Return the (x, y) coordinate for the center point of the cell that contains the specified text.  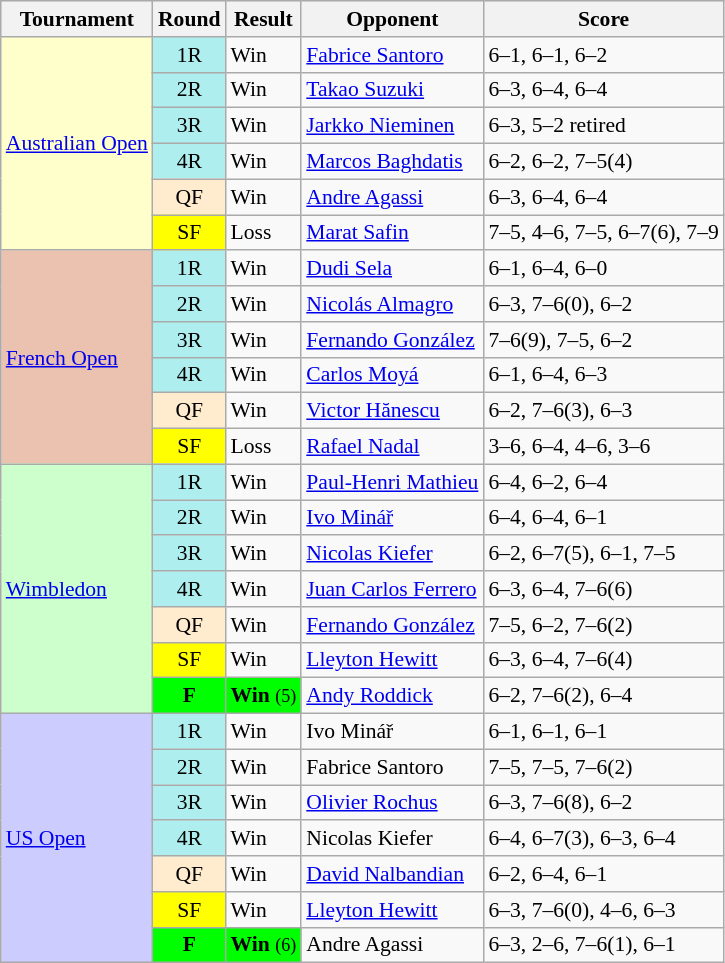
6–3, 5–2 retired (603, 126)
Win (5) (263, 696)
Marat Safin (392, 233)
7–6(9), 7–5, 6–2 (603, 340)
Jarkko Nieminen (392, 126)
6–3, 7–6(0), 4–6, 6–3 (603, 910)
Marcos Baghdatis (392, 162)
Nicolás Almagro (392, 304)
6–2, 6–2, 7–5(4) (603, 162)
Andy Roddick (392, 696)
6–2, 7–6(2), 6–4 (603, 696)
French Open (77, 358)
6–1, 6–1, 6–1 (603, 732)
6–1, 6–4, 6–3 (603, 375)
Round (190, 19)
Australian Open (77, 144)
Result (263, 19)
7–5, 7–5, 7–6(2) (603, 767)
6–3, 6–4, 7–6(4) (603, 660)
Carlos Moyá (392, 375)
6–3, 7–6(0), 6–2 (603, 304)
6–3, 7–6(8), 6–2 (603, 803)
6–3, 6–4, 7–6(6) (603, 589)
6–1, 6–1, 6–2 (603, 55)
Opponent (392, 19)
7–5, 6–2, 7–6(2) (603, 625)
Score (603, 19)
7–5, 4–6, 7–5, 6–7(6), 7–9 (603, 233)
6–1, 6–4, 6–0 (603, 269)
6–4, 6–4, 6–1 (603, 518)
Juan Carlos Ferrero (392, 589)
Victor Hănescu (392, 411)
Dudi Sela (392, 269)
6–4, 6–2, 6–4 (603, 482)
Olivier Rochus (392, 803)
US Open (77, 838)
6–3, 2–6, 7–6(1), 6–1 (603, 945)
Win (6) (263, 945)
Tournament (77, 19)
David Nalbandian (392, 874)
6–2, 6–4, 6–1 (603, 874)
6–2, 7–6(3), 6–3 (603, 411)
Rafael Nadal (392, 447)
6–4, 6–7(3), 6–3, 6–4 (603, 839)
Wimbledon (77, 588)
Takao Suzuki (392, 90)
6–2, 6–7(5), 6–1, 7–5 (603, 554)
Paul-Henri Mathieu (392, 482)
3–6, 6–4, 4–6, 3–6 (603, 447)
